Find where the given text appears and provide that cell's center as [X, Y] coordinate. 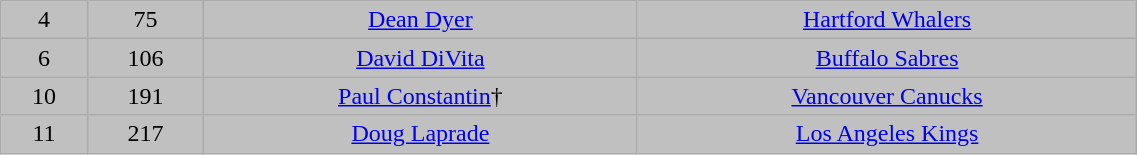
4 [44, 20]
11 [44, 134]
Vancouver Canucks [887, 96]
Hartford Whalers [887, 20]
Los Angeles Kings [887, 134]
Paul Constantin† [420, 96]
Dean Dyer [420, 20]
David DiVita [420, 58]
106 [145, 58]
10 [44, 96]
75 [145, 20]
Buffalo Sabres [887, 58]
6 [44, 58]
Doug Laprade [420, 134]
191 [145, 96]
217 [145, 134]
